From the cell containing the given text, extract its center point as (X, Y) coordinate. 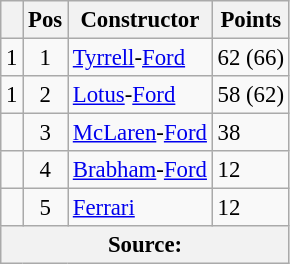
38 (250, 133)
Lotus-Ford (140, 95)
58 (62) (250, 95)
Tyrrell-Ford (140, 58)
2 (46, 95)
62 (66) (250, 58)
Constructor (140, 20)
Ferrari (140, 208)
Source: (146, 245)
Points (250, 20)
5 (46, 208)
Brabham-Ford (140, 170)
4 (46, 170)
3 (46, 133)
Pos (46, 20)
McLaren-Ford (140, 133)
